Return the [X, Y] coordinate for the center point of the cell that contains the specified text.  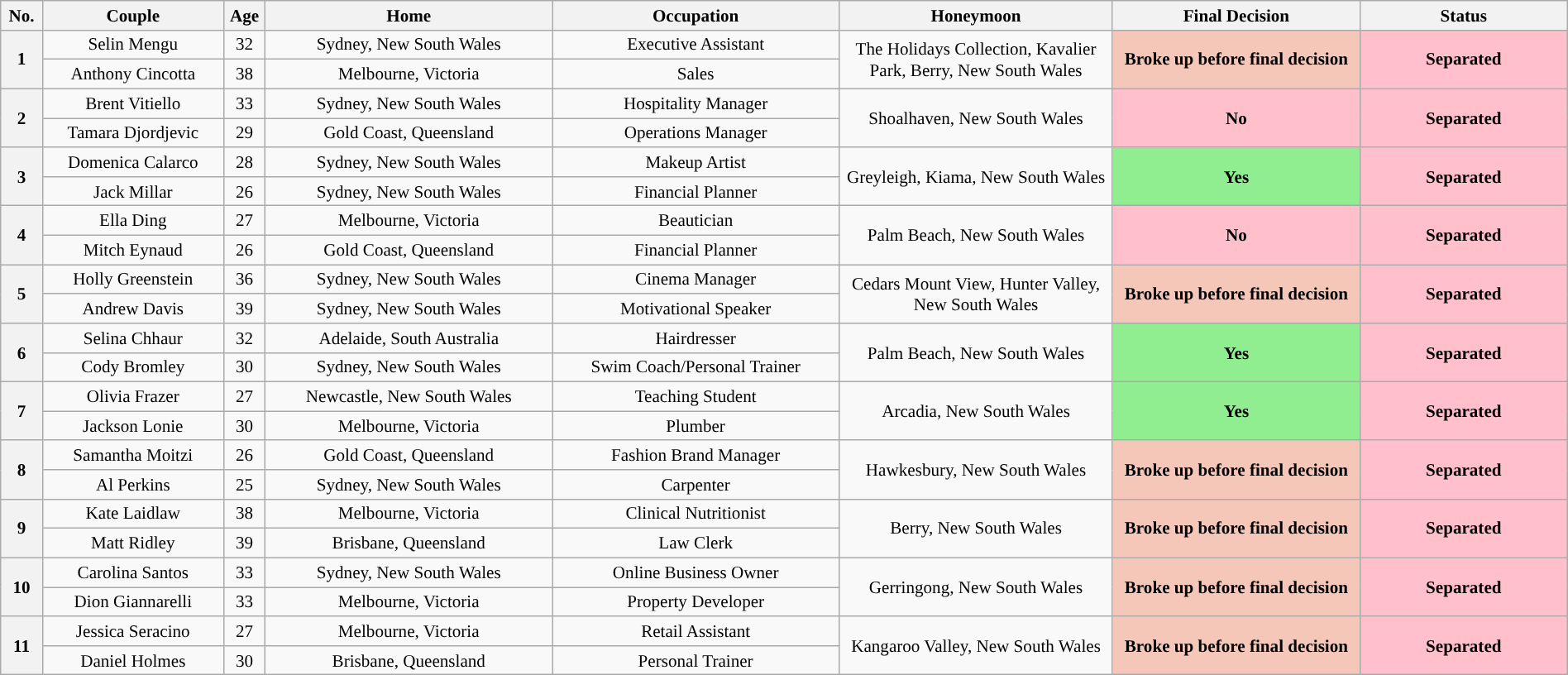
The Holidays Collection, Kavalier Park, Berry, New South Wales [976, 60]
Selina Chhaur [132, 337]
Couple [132, 15]
Cinema Manager [696, 280]
Fashion Brand Manager [696, 455]
Adelaide, South Australia [409, 337]
Domenica Calarco [132, 162]
Carolina Santos [132, 572]
Carpenter [696, 485]
4 [22, 235]
Olivia Frazer [132, 397]
Gerringong, New South Wales [976, 587]
Al Perkins [132, 485]
Newcastle, New South Wales [409, 397]
9 [22, 528]
28 [245, 162]
Online Business Owner [696, 572]
Greyleigh, Kiama, New South Wales [976, 177]
Teaching Student [696, 397]
7 [22, 412]
Kate Laidlaw [132, 513]
Berry, New South Wales [976, 528]
Operations Manager [696, 132]
Samantha Moitzi [132, 455]
Occupation [696, 15]
Mitch Eynaud [132, 250]
Cody Bromley [132, 367]
Daniel Holmes [132, 660]
2 [22, 117]
Shoalhaven, New South Wales [976, 117]
No. [22, 15]
Beautician [696, 220]
11 [22, 645]
Selin Mengu [132, 45]
Retail Assistant [696, 630]
Property Developer [696, 602]
Status [1464, 15]
Andrew Davis [132, 308]
Kangaroo Valley, New South Wales [976, 645]
Sales [696, 74]
3 [22, 177]
Home [409, 15]
Jackson Lonie [132, 425]
Honeymoon [976, 15]
Personal Trainer [696, 660]
Anthony Cincotta [132, 74]
Age [245, 15]
10 [22, 587]
Brent Vitiello [132, 103]
Arcadia, New South Wales [976, 412]
Hairdresser [696, 337]
Makeup Artist [696, 162]
Tamara Djordjevic [132, 132]
Matt Ridley [132, 543]
1 [22, 60]
25 [245, 485]
Executive Assistant [696, 45]
Holly Greenstein [132, 280]
Motivational Speaker [696, 308]
Plumber [696, 425]
Jack Millar [132, 190]
Ella Ding [132, 220]
Clinical Nutritionist [696, 513]
Hawkesbury, New South Wales [976, 470]
Final Decision [1236, 15]
29 [245, 132]
Jessica Seracino [132, 630]
6 [22, 352]
Swim Coach/Personal Trainer [696, 367]
5 [22, 294]
Dion Giannarelli [132, 602]
Hospitality Manager [696, 103]
Law Clerk [696, 543]
36 [245, 280]
8 [22, 470]
Cedars Mount View, Hunter Valley, New South Wales [976, 294]
